For the text-containing cell, return its midpoint in (X, Y) coordinate format. 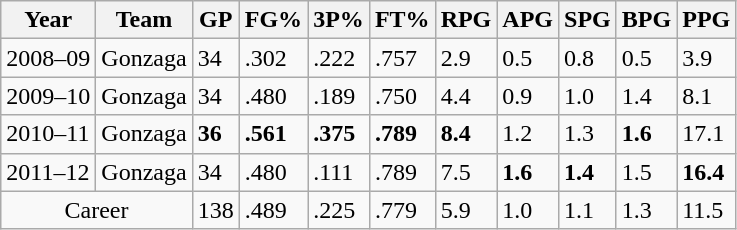
.225 (339, 210)
APG (528, 20)
138 (216, 210)
3.9 (706, 58)
7.5 (466, 172)
FG% (273, 20)
GP (216, 20)
0.8 (588, 58)
.222 (339, 58)
8.4 (466, 134)
.750 (402, 96)
5.9 (466, 210)
.489 (273, 210)
11.5 (706, 210)
2008–09 (48, 58)
17.1 (706, 134)
Career (96, 210)
36 (216, 134)
4.4 (466, 96)
2.9 (466, 58)
RPG (466, 20)
3P% (339, 20)
1.2 (528, 134)
BPG (646, 20)
16.4 (706, 172)
.111 (339, 172)
.779 (402, 210)
SPG (588, 20)
8.1 (706, 96)
Year (48, 20)
1.5 (646, 172)
.375 (339, 134)
1.1 (588, 210)
.757 (402, 58)
.189 (339, 96)
2011–12 (48, 172)
.561 (273, 134)
FT% (402, 20)
2010–11 (48, 134)
.302 (273, 58)
2009–10 (48, 96)
0.9 (528, 96)
PPG (706, 20)
Team (144, 20)
